From the cell containing the given text, extract its center point as (X, Y) coordinate. 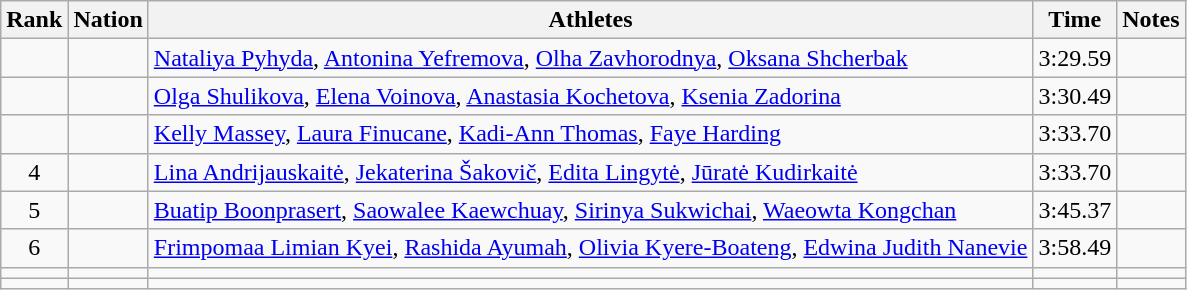
3:45.37 (1075, 210)
Kelly Massey, Laura Finucane, Kadi-Ann Thomas, Faye Harding (590, 134)
Time (1075, 20)
3:30.49 (1075, 96)
6 (34, 248)
3:58.49 (1075, 248)
4 (34, 172)
Lina Andrijauskaitė, Jekaterina Šakovič, Edita Lingytė, Jūratė Kudirkaitė (590, 172)
5 (34, 210)
Nataliya Pyhyda, Antonina Yefremova, Olha Zavhorodnya, Oksana Shcherbak (590, 58)
Nation (108, 20)
Rank (34, 20)
Notes (1151, 20)
Athletes (590, 20)
Olga Shulikova, Elena Voinova, Anastasia Kochetova, Ksenia Zadorina (590, 96)
Buatip Boonprasert, Saowalee Kaewchuay, Sirinya Sukwichai, Waeowta Kongchan (590, 210)
3:29.59 (1075, 58)
Frimpomaa Limian Kyei, Rashida Ayumah, Olivia Kyere-Boateng, Edwina Judith Nanevie (590, 248)
